Detect which cell encompasses the target text, then output its [x, y] center coordinate. 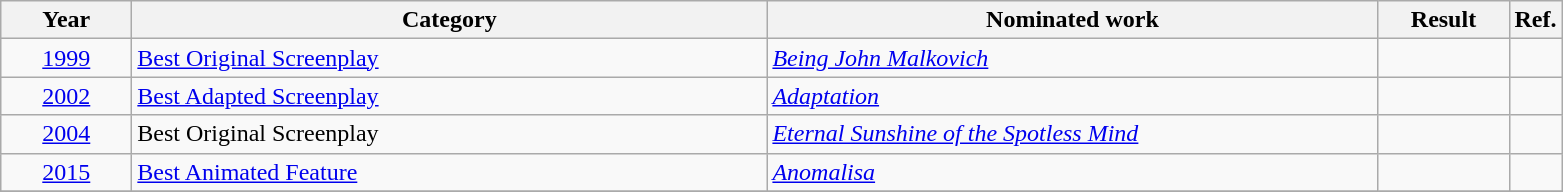
Eternal Sunshine of the Spotless Mind [1072, 134]
Result [1444, 20]
Adaptation [1072, 96]
2002 [66, 96]
1999 [66, 58]
Being John Malkovich [1072, 58]
Anomalisa [1072, 172]
Best Adapted Screenplay [450, 96]
Best Animated Feature [450, 172]
Nominated work [1072, 20]
2004 [66, 134]
Year [66, 20]
Ref. [1536, 20]
Category [450, 20]
2015 [66, 172]
